Pinpoint the cell where the given text exists, returning its [X, Y] midpoint coordinate. 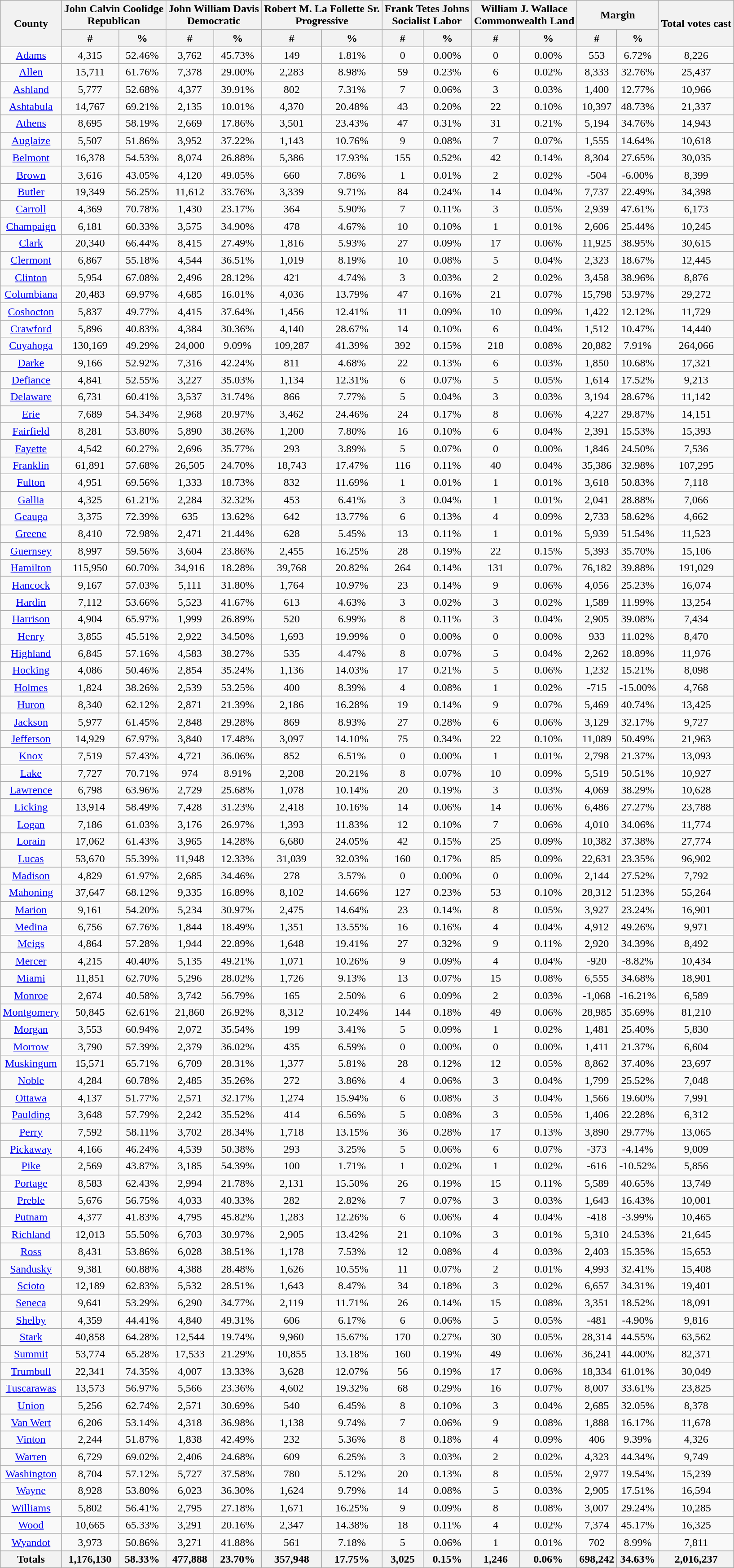
10,628 [696, 790]
2,977 [597, 1474]
18,334 [597, 1371]
2,455 [291, 551]
53 [496, 893]
62.43% [142, 1183]
8,704 [90, 1474]
Robert M. La Follette Sr.Progressive [321, 15]
7,316 [190, 363]
37.38% [637, 841]
15,798 [597, 295]
Preble [31, 1200]
3,790 [90, 1047]
2,418 [291, 807]
24.70% [237, 465]
1,838 [190, 1440]
191,029 [696, 568]
63,562 [696, 1337]
31.23% [237, 807]
3,742 [190, 995]
35.69% [637, 1012]
59.56% [142, 551]
155 [402, 158]
421 [291, 277]
6,731 [90, 397]
19.41% [352, 944]
Coshocton [31, 312]
2,131 [291, 1183]
7.86% [352, 175]
8,378 [696, 1405]
21.78% [237, 1183]
31.74% [237, 397]
13,749 [696, 1183]
7,592 [90, 1132]
1,178 [291, 1251]
1,406 [597, 1115]
25.44% [637, 226]
12.26% [352, 1217]
19,349 [90, 192]
477,888 [190, 1559]
85 [496, 859]
54.39% [237, 1166]
50.51% [637, 773]
28,314 [597, 1337]
780 [291, 1474]
9,381 [90, 1268]
29.24% [637, 1508]
60.88% [142, 1268]
67.76% [142, 927]
4.74% [352, 277]
13,425 [696, 705]
41.39% [352, 346]
17.47% [352, 465]
869 [291, 722]
-616 [597, 1166]
3,291 [190, 1525]
5,111 [190, 585]
1,071 [291, 961]
Medina [31, 927]
27.27% [637, 807]
3,855 [90, 636]
1,846 [597, 448]
4,359 [90, 1320]
44.00% [637, 1354]
478 [291, 226]
9,335 [190, 893]
811 [291, 363]
1,200 [291, 431]
18.28% [237, 568]
131 [496, 568]
60.70% [142, 568]
852 [291, 756]
3,616 [90, 175]
7,434 [696, 619]
4,912 [597, 927]
34.68% [637, 978]
3,840 [190, 739]
32.05% [637, 1405]
Belmont [31, 158]
35.24% [237, 670]
Columbiana [31, 295]
36.02% [237, 1047]
66.44% [142, 243]
7,374 [597, 1525]
2,939 [597, 209]
81,210 [696, 1012]
Warren [31, 1457]
2,485 [190, 1081]
18.49% [237, 927]
31,039 [291, 859]
29.87% [637, 414]
4,120 [190, 175]
45.82% [237, 1217]
26.92% [237, 1012]
72.98% [142, 534]
34.39% [637, 944]
12,445 [696, 260]
2,854 [190, 670]
31 [496, 123]
Ashland [31, 89]
23,788 [696, 807]
16,594 [696, 1491]
4,315 [90, 55]
7,186 [90, 824]
52.46% [142, 55]
5,469 [597, 705]
Hocking [31, 670]
Ottawa [31, 1098]
Miami [31, 978]
6.45% [352, 1405]
1,648 [291, 944]
2,475 [291, 910]
20,882 [597, 346]
15.35% [637, 1251]
7,066 [696, 500]
3.89% [352, 448]
51.86% [142, 141]
414 [291, 1115]
17.48% [237, 739]
6,604 [696, 1047]
5,777 [90, 89]
7.77% [352, 397]
21.44% [237, 534]
Sandusky [31, 1268]
2,922 [190, 636]
60.41% [142, 397]
8,333 [597, 72]
23.36% [237, 1388]
29.28% [237, 722]
17.75% [352, 1559]
0.27% [447, 1337]
30,035 [696, 158]
Jackson [31, 722]
16.17% [637, 1423]
6,845 [90, 653]
19.54% [637, 1474]
4,227 [597, 414]
Portage [31, 1183]
2,284 [190, 500]
58.49% [142, 807]
17,321 [696, 363]
62.61% [142, 1012]
4,415 [190, 312]
1,176,130 [90, 1559]
10,397 [597, 106]
1,411 [597, 1047]
49.29% [142, 346]
-6.00% [637, 175]
702 [597, 1542]
Fairfield [31, 431]
9,727 [696, 722]
51.23% [637, 893]
38.27% [237, 653]
2,871 [190, 705]
6.25% [352, 1457]
57.12% [142, 1474]
10.68% [637, 363]
264 [402, 568]
Butler [31, 192]
10.47% [637, 329]
14,943 [696, 123]
535 [291, 653]
10,665 [90, 1525]
61.45% [142, 722]
15,239 [696, 1474]
11,976 [696, 653]
56.79% [237, 995]
5,856 [696, 1166]
20.97% [237, 414]
76,182 [597, 568]
28.31% [237, 1064]
26.89% [237, 619]
4,036 [291, 295]
7,112 [90, 602]
6,290 [190, 1303]
53.25% [237, 687]
17.51% [637, 1491]
16.43% [637, 1200]
9.79% [352, 1491]
435 [291, 1047]
218 [496, 346]
364 [291, 209]
Trumbull [31, 1371]
16,901 [696, 910]
Frank Tetes JohnsSocialist Labor [426, 15]
2.50% [352, 995]
-8.82% [637, 961]
25.68% [237, 790]
8,304 [597, 158]
5,954 [90, 277]
13,914 [90, 807]
17,062 [90, 841]
1,078 [291, 790]
3,227 [190, 380]
4,602 [291, 1388]
12.31% [352, 380]
3,271 [190, 1542]
49.26% [637, 927]
2,391 [597, 431]
8,997 [90, 551]
Van Wert [31, 1423]
53.29% [142, 1303]
4,056 [597, 585]
4,829 [90, 876]
69.97% [142, 295]
62.83% [142, 1286]
2,403 [597, 1251]
8,415 [190, 243]
10.16% [352, 807]
51.77% [142, 1098]
4,993 [597, 1268]
3,462 [291, 414]
Crawford [31, 329]
3.25% [352, 1149]
42.49% [237, 1440]
County [31, 23]
1,143 [291, 141]
0.29% [447, 1388]
53.66% [142, 602]
4,662 [696, 517]
Totals [31, 1559]
53.86% [142, 1251]
21,963 [696, 739]
22.89% [237, 944]
40.83% [142, 329]
Henry [31, 636]
57.16% [142, 653]
4,840 [190, 1320]
553 [597, 55]
Clermont [31, 260]
3,194 [597, 397]
44.34% [637, 1457]
1,019 [291, 260]
5,837 [90, 312]
37.58% [237, 1474]
11,612 [190, 192]
36 [402, 1132]
4,326 [696, 1440]
19.99% [352, 636]
5,234 [190, 910]
Clinton [31, 277]
6,657 [597, 1286]
17,533 [190, 1354]
8,007 [597, 1388]
61.97% [142, 876]
72.39% [142, 517]
3,965 [190, 841]
9,167 [90, 585]
52.68% [142, 89]
9,749 [696, 1457]
4,140 [291, 329]
50.46% [142, 670]
3,375 [90, 517]
2,920 [597, 944]
Fulton [31, 482]
Summit [31, 1354]
1,422 [597, 312]
30.69% [237, 1405]
Defiance [31, 380]
John Calvin CoolidgeRepublican [114, 15]
Seneca [31, 1303]
13.42% [352, 1234]
13,065 [696, 1132]
40.58% [142, 995]
5.81% [352, 1064]
11,851 [90, 978]
15,393 [696, 431]
13.62% [237, 517]
Lawrence [31, 790]
8,399 [696, 175]
31.80% [237, 585]
53.97% [637, 295]
9,009 [696, 1149]
17.52% [637, 380]
8,470 [696, 636]
3,648 [90, 1115]
53.14% [142, 1423]
56 [402, 1371]
10.26% [352, 961]
8,876 [696, 277]
4,069 [597, 790]
3,890 [597, 1132]
29,272 [696, 295]
14.38% [352, 1525]
1,351 [291, 927]
2,539 [190, 687]
50.83% [637, 482]
9.39% [637, 1440]
50.38% [237, 1149]
57.28% [142, 944]
-418 [597, 1217]
35.54% [237, 1029]
15,653 [696, 1251]
54.20% [142, 910]
24.50% [637, 448]
4,010 [597, 824]
11.02% [637, 636]
3,129 [597, 722]
3,007 [597, 1508]
2,208 [291, 773]
-16.21% [637, 995]
35.52% [237, 1115]
6,028 [190, 1251]
8,074 [190, 158]
21,645 [696, 1234]
Lorain [31, 841]
3,176 [190, 824]
11,678 [696, 1423]
12,013 [90, 1234]
21,337 [696, 106]
23.86% [237, 551]
14.03% [352, 670]
15.53% [637, 431]
3,458 [597, 277]
57.39% [142, 1047]
4,539 [190, 1149]
107,295 [696, 465]
Knox [31, 756]
39.88% [637, 568]
116 [402, 465]
2.82% [352, 1200]
67.08% [142, 277]
4.68% [352, 363]
4,864 [90, 944]
John William Davis Democratic [214, 15]
2,041 [597, 500]
Cuyahoga [31, 346]
9,161 [90, 910]
56.75% [142, 1200]
5,507 [90, 141]
2,729 [190, 790]
58.19% [142, 123]
25.52% [637, 1081]
13.77% [352, 517]
3,952 [190, 141]
Lake [31, 773]
26.97% [237, 824]
10,434 [696, 961]
32.32% [237, 500]
Jefferson [31, 739]
Pike [31, 1166]
57.79% [142, 1115]
23,825 [696, 1388]
10.76% [352, 141]
2,569 [90, 1166]
4,323 [597, 1457]
Montgomery [31, 1012]
5,727 [190, 1474]
10,001 [696, 1200]
6.59% [352, 1047]
25.23% [637, 585]
0.31% [447, 123]
49.31% [237, 1320]
12.07% [352, 1371]
4,388 [190, 1268]
1,844 [190, 927]
13.18% [352, 1354]
1,456 [291, 312]
65.33% [142, 1525]
19,401 [696, 1286]
282 [291, 1200]
4,215 [90, 961]
115,950 [90, 568]
35.77% [237, 448]
933 [597, 636]
8,410 [90, 534]
34.76% [637, 123]
6.99% [352, 619]
1,850 [597, 363]
11,774 [696, 824]
6.56% [352, 1115]
Muskingum [31, 1064]
-4.90% [637, 1320]
7,811 [696, 1542]
Hancock [31, 585]
392 [402, 346]
400 [291, 687]
2,406 [190, 1457]
-504 [597, 175]
6,729 [90, 1457]
5,310 [597, 1234]
Scioto [31, 1286]
9.71% [352, 192]
49.05% [237, 175]
32.98% [637, 465]
613 [291, 602]
60.78% [142, 1081]
Delaware [31, 397]
12,189 [90, 1286]
12.41% [352, 312]
7.80% [352, 431]
1,624 [291, 1491]
20.48% [352, 106]
37.40% [637, 1064]
Mercer [31, 961]
4,007 [190, 1371]
37.22% [237, 141]
69.56% [142, 482]
35.26% [237, 1081]
-4.14% [637, 1149]
5,393 [597, 551]
24,000 [190, 346]
3,604 [190, 551]
10,966 [696, 89]
-10.52% [637, 1166]
70.71% [142, 773]
28.02% [237, 978]
3.41% [352, 1029]
4.63% [352, 602]
40.40% [142, 961]
14.28% [237, 841]
272 [291, 1081]
Guernsey [31, 551]
Ross [31, 1251]
61.01% [637, 1371]
8.19% [352, 260]
642 [291, 517]
2,242 [190, 1115]
606 [291, 1320]
2,471 [190, 534]
1,377 [291, 1064]
520 [291, 619]
6,703 [190, 1234]
1,400 [597, 89]
Monroe [31, 995]
62.74% [142, 1405]
199 [291, 1029]
47.61% [637, 209]
9,641 [90, 1303]
34.63% [637, 1559]
29.77% [637, 1132]
13.33% [237, 1371]
8,312 [291, 1012]
8,928 [90, 1491]
20,340 [90, 243]
41.83% [142, 1217]
4,384 [190, 329]
39.91% [237, 89]
8.99% [637, 1542]
Wood [31, 1525]
3,702 [190, 1132]
64.28% [142, 1337]
34.77% [237, 1303]
232 [291, 1440]
1,718 [291, 1132]
Morgan [31, 1029]
1,274 [291, 1098]
Lucas [31, 859]
8,226 [696, 55]
9,816 [696, 1320]
36.51% [237, 260]
39.08% [637, 619]
4,951 [90, 482]
18.67% [637, 260]
11.69% [352, 482]
Greene [31, 534]
39,768 [291, 568]
57.43% [142, 756]
7.91% [637, 346]
10.55% [352, 1268]
10,245 [696, 226]
5,135 [190, 961]
67.97% [142, 739]
50.86% [142, 1542]
49.77% [142, 312]
62.70% [142, 978]
8,862 [597, 1064]
38.29% [637, 790]
2,968 [190, 414]
60.33% [142, 226]
34,398 [696, 192]
2,994 [190, 1183]
-15.00% [637, 687]
32.76% [637, 72]
2,244 [90, 1440]
1,333 [190, 482]
10,382 [597, 841]
55.39% [142, 859]
8,281 [90, 431]
6,589 [696, 995]
Adams [31, 55]
23.43% [352, 123]
2,798 [597, 756]
43 [402, 106]
2,119 [291, 1303]
69.21% [142, 106]
4,033 [190, 1200]
4,542 [90, 448]
13,093 [696, 756]
40 [496, 465]
-1,068 [597, 995]
38.95% [637, 243]
5,386 [291, 158]
25 [496, 841]
26.88% [237, 158]
2,696 [190, 448]
14,151 [696, 414]
15,711 [90, 72]
9,166 [90, 363]
4,325 [90, 500]
11,142 [696, 397]
628 [291, 534]
15,408 [696, 1268]
6.41% [352, 500]
68 [402, 1388]
34.46% [237, 876]
10,285 [696, 1508]
19 [402, 705]
32.03% [352, 859]
10.14% [352, 790]
6,680 [291, 841]
18 [402, 1525]
14.10% [352, 739]
Erie [31, 414]
9.09% [237, 346]
1,393 [291, 824]
278 [291, 876]
23.24% [637, 910]
Brown [31, 175]
20,483 [90, 295]
0.24% [447, 192]
0.34% [447, 739]
5,519 [597, 773]
Darke [31, 363]
Champaign [31, 226]
44.55% [637, 1337]
8,340 [90, 705]
1,614 [597, 380]
70.78% [142, 209]
Wyandot [31, 1542]
15.94% [352, 1098]
2,379 [190, 1047]
Harrison [31, 619]
1,671 [291, 1508]
6,173 [696, 209]
1,566 [597, 1098]
26,505 [190, 465]
27.65% [637, 158]
24.53% [637, 1234]
3,628 [291, 1371]
14,767 [90, 106]
46.24% [142, 1149]
34.06% [637, 824]
540 [291, 1405]
7,519 [90, 756]
30 [496, 1337]
7,118 [696, 482]
4,166 [90, 1149]
58.11% [142, 1132]
33.61% [637, 1388]
40.74% [637, 705]
54.53% [142, 158]
36.30% [237, 1491]
698,242 [597, 1559]
56.97% [142, 1388]
10.24% [352, 1012]
2,669 [190, 123]
6.72% [637, 55]
5,977 [90, 722]
2,135 [190, 106]
82,371 [696, 1354]
5,676 [90, 1200]
20.21% [352, 773]
4,583 [190, 653]
59 [402, 72]
20.82% [352, 568]
1,626 [291, 1268]
264,066 [696, 346]
Morrow [31, 1047]
34.90% [237, 226]
561 [291, 1542]
57.68% [142, 465]
10,927 [696, 773]
4,768 [696, 687]
1.71% [352, 1166]
127 [402, 893]
8,431 [90, 1251]
5,939 [597, 534]
1,283 [291, 1217]
4.47% [352, 653]
14,440 [696, 329]
30.36% [237, 329]
41.88% [237, 1542]
3,553 [90, 1029]
4,841 [90, 380]
10.01% [237, 106]
16.89% [237, 893]
2,016,237 [696, 1559]
38.51% [237, 1251]
65.97% [142, 619]
1,816 [291, 243]
75 [402, 739]
Logan [31, 824]
3,185 [190, 1166]
2,496 [190, 277]
6,798 [90, 790]
Wayne [31, 1491]
7,378 [190, 72]
60.94% [142, 1029]
18,743 [291, 465]
4,904 [90, 619]
30,049 [696, 1371]
100 [291, 1166]
3,501 [291, 123]
36.98% [237, 1423]
5,256 [90, 1405]
Paulding [31, 1115]
65.71% [142, 1064]
19.74% [237, 1337]
11.71% [352, 1303]
6.17% [352, 1320]
5,830 [696, 1029]
3,537 [190, 397]
57.03% [142, 585]
0.20% [447, 106]
453 [291, 500]
35.70% [637, 551]
2,606 [597, 226]
6,486 [597, 807]
832 [291, 482]
7,428 [190, 807]
37,647 [90, 893]
6,181 [90, 226]
58.62% [637, 517]
7,737 [597, 192]
1,693 [291, 636]
13.79% [352, 295]
51.54% [637, 534]
53,774 [90, 1354]
6,312 [696, 1115]
8,492 [696, 944]
28.88% [637, 500]
2,072 [190, 1029]
5,194 [597, 123]
4,544 [190, 260]
11.99% [637, 602]
29.00% [237, 72]
10,465 [696, 1217]
Tuscarawas [31, 1388]
74.35% [142, 1371]
18.89% [637, 653]
7,689 [90, 414]
3.57% [352, 876]
4,369 [90, 209]
22.49% [637, 192]
42.24% [237, 363]
1,134 [291, 380]
3,351 [597, 1303]
1,799 [597, 1081]
14.66% [352, 893]
4,721 [190, 756]
8,695 [90, 123]
Holmes [31, 687]
Shelby [31, 1320]
5.36% [352, 1440]
25.40% [637, 1029]
Ashtabula [31, 106]
3,927 [597, 910]
15.50% [352, 1183]
5,296 [190, 978]
8,098 [696, 670]
8.47% [352, 1286]
21.39% [237, 705]
28.48% [237, 1268]
3,973 [90, 1542]
61.21% [142, 500]
11,925 [597, 243]
3,339 [291, 192]
Highland [31, 653]
4,284 [90, 1081]
61.03% [142, 824]
6,709 [190, 1064]
5.12% [352, 1474]
8,102 [291, 893]
William J. WallaceCommonwealth Land [524, 15]
Clark [31, 243]
3,575 [190, 226]
4,685 [190, 295]
34.50% [237, 636]
1,589 [597, 602]
170 [402, 1337]
2,186 [291, 705]
Mahoning [31, 893]
5,523 [190, 602]
11,089 [597, 739]
13.15% [352, 1132]
2,733 [597, 517]
165 [291, 995]
10,618 [696, 141]
Licking [31, 807]
28.34% [237, 1132]
35.03% [237, 380]
24.05% [352, 841]
Huron [31, 705]
12,544 [190, 1337]
1,246 [496, 1559]
16.28% [352, 705]
32.41% [637, 1268]
144 [402, 1012]
1,136 [291, 670]
27,774 [696, 841]
33.76% [237, 192]
7.31% [352, 89]
34 [402, 1286]
Gallia [31, 500]
2,144 [597, 876]
2,795 [190, 1508]
-920 [597, 961]
1.81% [352, 55]
45.51% [142, 636]
8.91% [237, 773]
0.52% [447, 158]
24.68% [237, 1457]
52.55% [142, 380]
44.41% [142, 1320]
406 [597, 1440]
48.73% [637, 106]
6,756 [90, 927]
-3.99% [637, 1217]
Williams [31, 1508]
15,106 [696, 551]
55.50% [142, 1234]
27.18% [237, 1508]
61,891 [90, 465]
Auglaize [31, 141]
17.93% [352, 158]
Allen [31, 72]
18.73% [237, 482]
Margin [618, 15]
54.34% [142, 414]
9,213 [696, 380]
27.52% [637, 876]
Geauga [31, 517]
3.86% [352, 1081]
62.12% [142, 705]
24 [402, 414]
28,312 [597, 893]
15,571 [90, 1064]
Richland [31, 1234]
36.06% [237, 756]
37.64% [237, 312]
6,867 [90, 260]
5,566 [190, 1388]
49.21% [237, 961]
357,948 [291, 1559]
24.46% [352, 414]
8.98% [352, 72]
11,729 [696, 312]
50.49% [637, 739]
Meigs [31, 944]
Carroll [31, 209]
60.27% [142, 448]
7,727 [90, 773]
7,991 [696, 1098]
2,347 [291, 1525]
50,845 [90, 1012]
16,325 [696, 1525]
18,901 [696, 978]
84 [402, 192]
40.33% [237, 1200]
2,848 [190, 722]
5,896 [90, 329]
1,512 [597, 329]
2,283 [291, 72]
18,091 [696, 1303]
660 [291, 175]
4,086 [90, 670]
45.73% [237, 55]
21.29% [237, 1354]
635 [190, 517]
1,888 [597, 1423]
1,481 [597, 1029]
Vinton [31, 1440]
22,341 [90, 1371]
4,795 [190, 1217]
27.49% [237, 243]
23,697 [696, 1064]
2,674 [90, 995]
Marion [31, 910]
41.67% [237, 602]
34.31% [637, 1286]
15.67% [352, 1337]
Hamilton [31, 568]
6,555 [597, 978]
0.12% [447, 1064]
12.12% [637, 312]
Union [31, 1405]
6,023 [190, 1491]
-373 [597, 1149]
5.45% [352, 534]
68.12% [142, 893]
22,631 [597, 859]
19.60% [637, 1098]
5,589 [597, 1183]
17.86% [237, 123]
8.39% [352, 687]
3,025 [402, 1559]
7.18% [352, 1542]
1,764 [291, 585]
4,370 [291, 106]
Fayette [31, 448]
28.51% [237, 1286]
Noble [31, 1081]
3,618 [597, 482]
40,858 [90, 1337]
9.13% [352, 978]
1,430 [190, 209]
Total votes cast [696, 23]
13.55% [352, 927]
5,802 [90, 1508]
5,532 [190, 1286]
1,999 [190, 619]
6.51% [352, 756]
4,137 [90, 1098]
16.01% [237, 295]
55.18% [142, 260]
43.87% [142, 1166]
61.43% [142, 841]
3,097 [291, 739]
13,254 [696, 602]
1,824 [90, 687]
53,670 [90, 859]
11,948 [190, 859]
28,985 [597, 1012]
1,944 [190, 944]
7,792 [696, 876]
609 [291, 1457]
23.70% [237, 1559]
22.28% [637, 1115]
1,555 [597, 141]
149 [291, 55]
38.96% [637, 277]
18.52% [637, 1303]
3,762 [190, 55]
6,206 [90, 1423]
-481 [597, 1320]
7,048 [696, 1081]
Perry [31, 1132]
Franklin [31, 465]
Hardin [31, 602]
4.67% [352, 226]
55,264 [696, 893]
52.92% [142, 363]
96,902 [696, 859]
10,855 [291, 1354]
7,536 [696, 448]
40.65% [637, 1183]
13,573 [90, 1388]
28.12% [237, 277]
9,971 [696, 927]
1,138 [291, 1423]
9.74% [352, 1423]
14,929 [90, 739]
2,323 [597, 260]
11,523 [696, 534]
Athens [31, 123]
36,241 [597, 1354]
12.77% [637, 89]
0.32% [447, 944]
1,726 [291, 978]
Putnam [31, 1217]
7.53% [352, 1251]
866 [291, 397]
63.96% [142, 790]
10.97% [352, 585]
23.17% [237, 209]
61.76% [142, 72]
4,318 [190, 1423]
5.93% [352, 243]
8.93% [352, 722]
69.02% [142, 1457]
5.90% [352, 209]
30,615 [696, 243]
56.41% [142, 1508]
11.83% [352, 824]
58.33% [142, 1559]
2,262 [597, 653]
23.35% [637, 859]
Stark [31, 1337]
34,916 [190, 568]
43.05% [142, 175]
16,378 [90, 158]
130,169 [90, 346]
56.25% [142, 192]
Madison [31, 876]
9,960 [291, 1337]
35,386 [597, 465]
16,074 [696, 585]
25,437 [696, 72]
-715 [597, 687]
802 [291, 89]
45.17% [637, 1525]
21,860 [190, 1012]
8,583 [90, 1183]
51.87% [142, 1440]
Pickaway [31, 1149]
1,232 [597, 670]
19.32% [352, 1388]
974 [190, 773]
20.16% [237, 1525]
109,287 [291, 346]
12.33% [237, 859]
15.21% [637, 670]
65.28% [142, 1354]
5,890 [190, 431]
Washington [31, 1474]
